Search for the cell housing the specified text and yield its [X, Y] center coordinate. 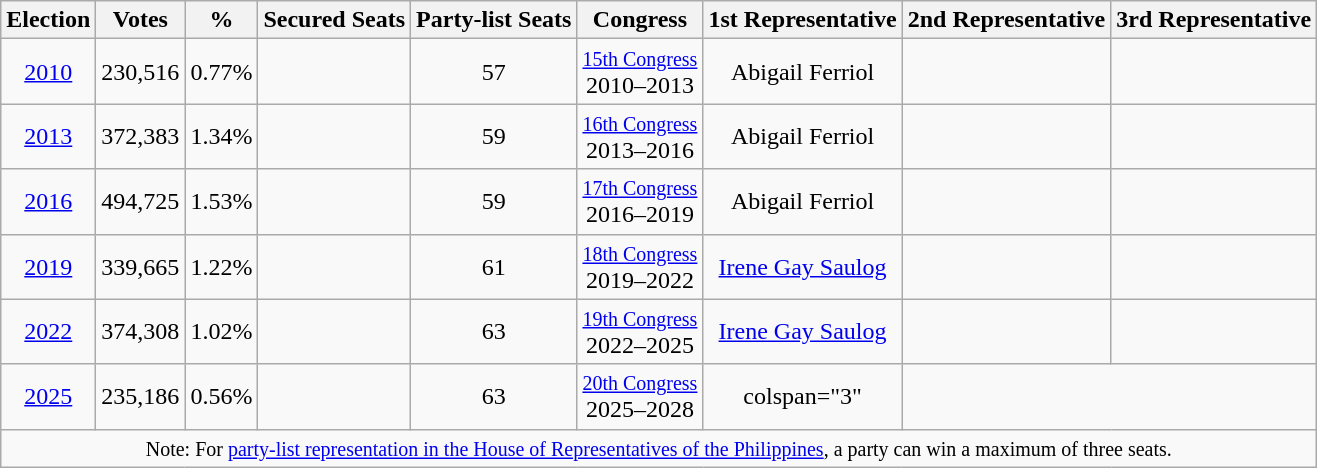
230,516 [140, 72]
19th Congress2022–2025 [640, 332]
2013 [48, 136]
1.22% [222, 266]
2022 [48, 332]
61 [494, 266]
235,186 [140, 396]
colspan="3" [802, 396]
0.77% [222, 72]
494,725 [140, 202]
Votes [140, 20]
% [222, 20]
18th Congress2019–2022 [640, 266]
2016 [48, 202]
57 [494, 72]
1.53% [222, 202]
2nd Representative [1006, 20]
339,665 [140, 266]
Secured Seats [334, 20]
Party-list Seats [494, 20]
1st Representative [802, 20]
1.02% [222, 332]
2010 [48, 72]
3rd Representative [1214, 20]
1.34% [222, 136]
2019 [48, 266]
374,308 [140, 332]
Election [48, 20]
17th Congress2016–2019 [640, 202]
20th Congress2025–2028 [640, 396]
Note: For party-list representation in the House of Representatives of the Philippines, a party can win a maximum of three seats. [659, 448]
2025 [48, 396]
15th Congress2010–2013 [640, 72]
0.56% [222, 396]
372,383 [140, 136]
Congress [640, 20]
16th Congress2013–2016 [640, 136]
